Search for the cell housing the specified text and yield its (X, Y) center coordinate. 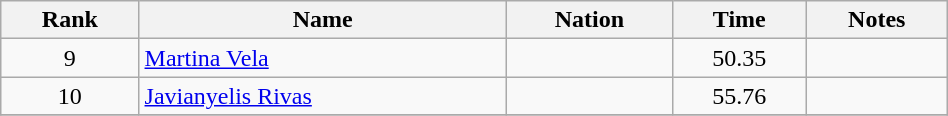
Rank (70, 20)
50.35 (739, 58)
10 (70, 96)
Nation (590, 20)
Name (323, 20)
Martina Vela (323, 58)
9 (70, 58)
Time (739, 20)
Notes (876, 20)
55.76 (739, 96)
Javianyelis Rivas (323, 96)
